Determine the [X, Y] coordinate at the center of the cell enclosing the given text.  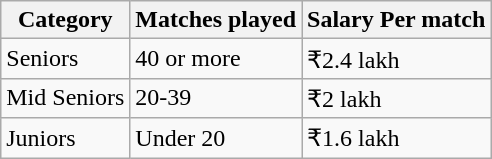
₹2 lakh [396, 98]
Under 20 [216, 138]
40 or more [216, 59]
Salary Per match [396, 20]
Mid Seniors [66, 98]
₹1.6 lakh [396, 138]
Seniors [66, 59]
₹2.4 lakh [396, 59]
Matches played [216, 20]
Juniors [66, 138]
Category [66, 20]
20-39 [216, 98]
